Provide the [X, Y] coordinate of the cell's center where the given text is located.  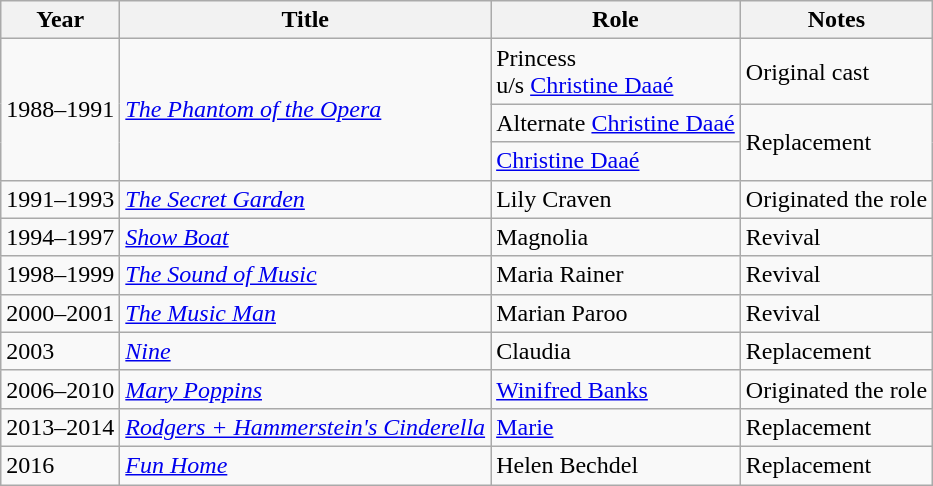
1998–1999 [60, 275]
Marian Paroo [616, 313]
2003 [60, 351]
2006–2010 [60, 389]
Marie [616, 427]
1994–1997 [60, 237]
Mary Poppins [306, 389]
Christine Daaé [616, 161]
Nine [306, 351]
Original cast [836, 72]
Maria Rainer [616, 275]
Notes [836, 20]
Helen Bechdel [616, 465]
2000–2001 [60, 313]
Role [616, 20]
Winifred Banks [616, 389]
Alternate Christine Daaé [616, 123]
The Music Man [306, 313]
Year [60, 20]
The Sound of Music [306, 275]
Title [306, 20]
The Phantom of the Opera [306, 110]
2016 [60, 465]
Fun Home [306, 465]
Claudia [616, 351]
1988–1991 [60, 110]
Show Boat [306, 237]
Rodgers + Hammerstein's Cinderella [306, 427]
2013–2014 [60, 427]
Princessu/s Christine Daaé [616, 72]
Magnolia [616, 237]
1991–1993 [60, 199]
The Secret Garden [306, 199]
Lily Craven [616, 199]
